From the cell containing the given text, extract its center point as [x, y] coordinate. 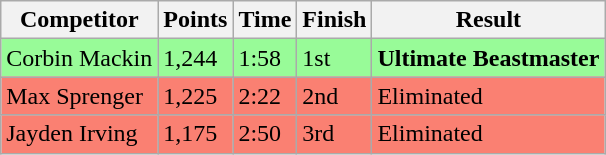
2nd [334, 96]
1:58 [265, 58]
Corbin Mackin [80, 58]
Result [488, 20]
Jayden Irving [80, 134]
Time [265, 20]
Max Sprenger [80, 96]
1st [334, 58]
1,244 [196, 58]
Points [196, 20]
2:50 [265, 134]
Competitor [80, 20]
1,175 [196, 134]
Finish [334, 20]
Ultimate Beastmaster [488, 58]
2:22 [265, 96]
3rd [334, 134]
1,225 [196, 96]
